Determine the [X, Y] coordinate at the center of the cell enclosing the given text.  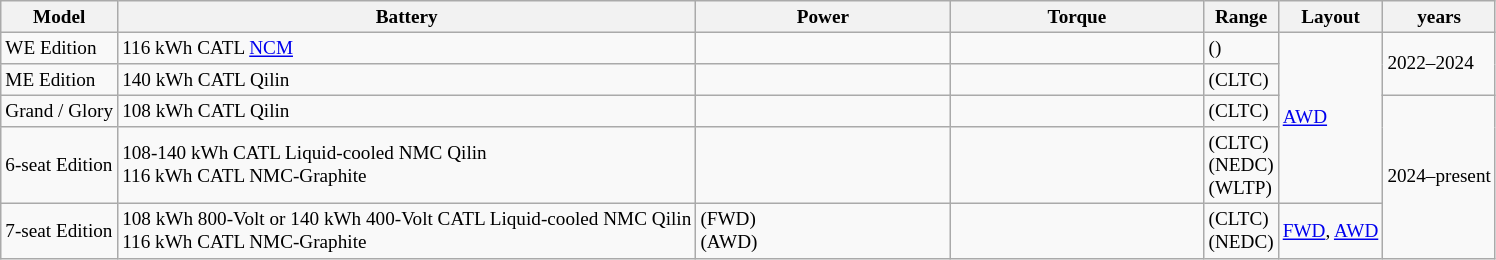
ME Edition [60, 80]
Battery [407, 17]
108-140 kWh CATL Liquid-cooled NMC Qilin116 kWh CATL NMC-Graphite [407, 166]
Model [60, 17]
years [1440, 17]
FWD, AWD [1330, 231]
116 kWh CATL NCM [407, 48]
108 kWh 800-Volt or 140 kWh 400-Volt CATL Liquid-cooled NMC Qilin116 kWh CATL NMC-Graphite [407, 231]
AWD [1330, 118]
Torque [1077, 17]
Grand / Glory [60, 111]
2024–present [1440, 176]
108 kWh CATL Qilin [407, 111]
6-seat Edition [60, 166]
() [1241, 48]
7-seat Edition [60, 231]
WE Edition [60, 48]
(CLTC) (NEDC) [1241, 231]
Power [823, 17]
Range [1241, 17]
140 kWh CATL Qilin [407, 80]
(CLTC) (NEDC) (WLTP) [1241, 166]
2022–2024 [1440, 64]
Layout [1330, 17]
(FWD) (AWD) [823, 231]
